Identify which cell holds the provided text, then report its [x, y] central coordinate. 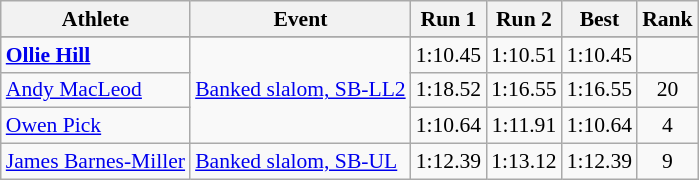
Run 2 [524, 19]
1:11.91 [524, 126]
Run 1 [448, 19]
Andy MacLeod [96, 90]
Owen Pick [96, 126]
Best [600, 19]
Banked slalom, SB-UL [300, 162]
4 [668, 126]
1:18.52 [448, 90]
Banked slalom, SB-LL2 [300, 90]
1:10.51 [524, 55]
Ollie Hill [96, 55]
20 [668, 90]
Athlete [96, 19]
1:13.12 [524, 162]
Rank [668, 19]
Event [300, 19]
James Barnes-Miller [96, 162]
9 [668, 162]
